For the text-containing cell, return its midpoint in (x, y) coordinate format. 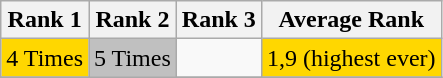
4 Times (45, 58)
Rank 1 (45, 20)
Average Rank (351, 20)
1,9 (highest ever) (351, 58)
5 Times (133, 58)
Rank 3 (218, 20)
Rank 2 (133, 20)
